Capture the cell that displays the provided text and extract its (x, y) central coordinate. 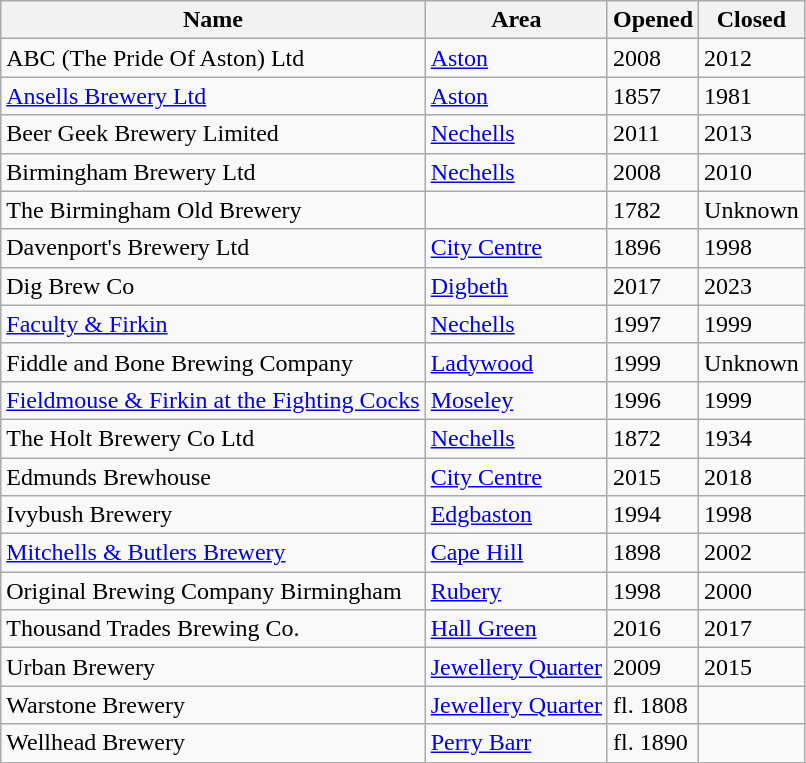
1934 (752, 438)
2023 (752, 286)
1872 (652, 438)
Ansells Brewery Ltd (213, 96)
1896 (652, 248)
Ladywood (516, 362)
2002 (752, 553)
1898 (652, 553)
1857 (652, 96)
1782 (652, 210)
Mitchells & Butlers Brewery (213, 553)
Name (213, 20)
fl. 1890 (652, 743)
Dig Brew Co (213, 286)
Wellhead Brewery (213, 743)
2011 (652, 134)
Perry Barr (516, 743)
Thousand Trades Brewing Co. (213, 629)
The Birmingham Old Brewery (213, 210)
2010 (752, 172)
Beer Geek Brewery Limited (213, 134)
Birmingham Brewery Ltd (213, 172)
Fiddle and Bone Brewing Company (213, 362)
2013 (752, 134)
Cape Hill (516, 553)
Fieldmouse & Firkin at the Fighting Cocks (213, 400)
Hall Green (516, 629)
Area (516, 20)
The Holt Brewery Co Ltd (213, 438)
Warstone Brewery (213, 705)
Closed (752, 20)
Original Brewing Company Birmingham (213, 591)
Edmunds Brewhouse (213, 477)
Digbeth (516, 286)
Ivybush Brewery (213, 515)
ABC (The Pride Of Aston) Ltd (213, 58)
2016 (652, 629)
2000 (752, 591)
1981 (752, 96)
2009 (652, 667)
2018 (752, 477)
Opened (652, 20)
1997 (652, 324)
Urban Brewery (213, 667)
Rubery (516, 591)
Moseley (516, 400)
Davenport's Brewery Ltd (213, 248)
Edgbaston (516, 515)
fl. 1808 (652, 705)
1994 (652, 515)
2012 (752, 58)
1996 (652, 400)
Faculty & Firkin (213, 324)
